Find where the given text appears and provide that cell's center as (X, Y) coordinate. 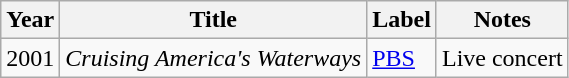
PBS (402, 58)
Year (30, 20)
Notes (502, 20)
Label (402, 20)
Live concert (502, 58)
Title (214, 20)
2001 (30, 58)
Cruising America's Waterways (214, 58)
